Find where the given text appears and provide that cell's center as (x, y) coordinate. 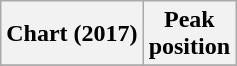
Peakposition (189, 34)
Chart (2017) (72, 34)
